Search for the cell housing the specified text and yield its (x, y) center coordinate. 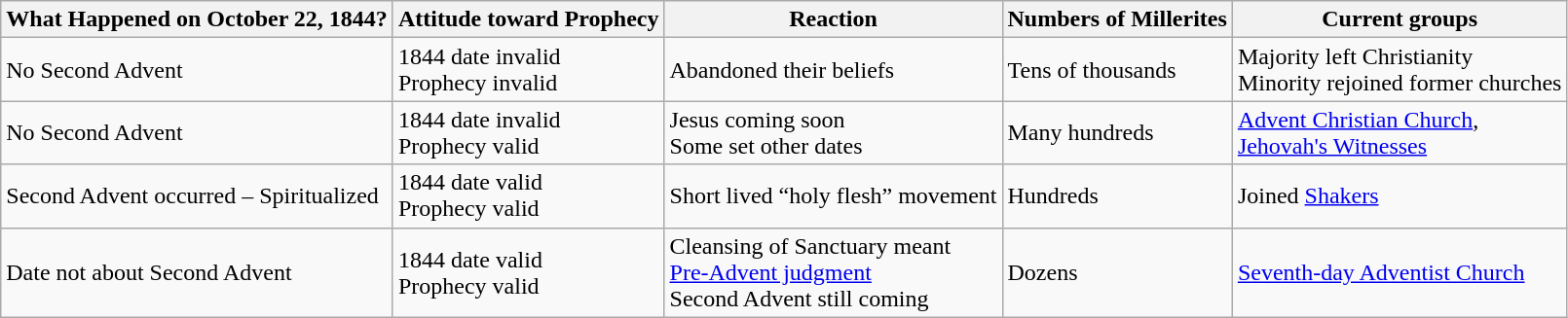
Second Advent occurred – Spiritualized (197, 196)
Jesus coming soonSome set other dates (834, 132)
Short lived “holy flesh” movement (834, 196)
Attitude toward Prophecy (528, 19)
Numbers of Millerites (1117, 19)
Many hundreds (1117, 132)
Hundreds (1117, 196)
Joined Shakers (1400, 196)
Tens of thousands (1117, 70)
1844 date invalidProphecy invalid (528, 70)
What Happened on October 22, 1844? (197, 19)
Dozens (1117, 272)
Seventh-day Adventist Church (1400, 272)
Cleansing of Sanctuary meantPre-Advent judgmentSecond Advent still coming (834, 272)
Reaction (834, 19)
Date not about Second Advent (197, 272)
1844 date invalidProphecy valid (528, 132)
Majority left ChristianityMinority rejoined former churches (1400, 70)
Current groups (1400, 19)
Advent Christian Church,Jehovah's Witnesses (1400, 132)
Abandoned their beliefs (834, 70)
